Scan for the cell matching the given text and deliver its (X, Y) coordinate at center. 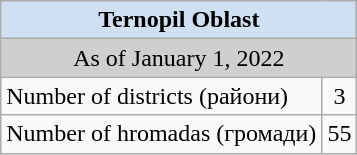
Number of hromadas (громади) (162, 134)
As of January 1, 2022 (179, 58)
Ternopil Oblast (179, 20)
Number of districts (райони) (162, 96)
3 (340, 96)
55 (340, 134)
